Search for the cell housing the specified text and yield its [x, y] center coordinate. 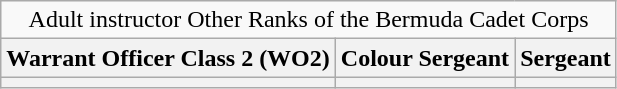
Sergeant [566, 58]
Adult instructor Other Ranks of the Bermuda Cadet Corps [309, 20]
Warrant Officer Class 2 (WO2) [168, 58]
Colour Sergeant [424, 58]
